From the cell containing the given text, extract its center point as (X, Y) coordinate. 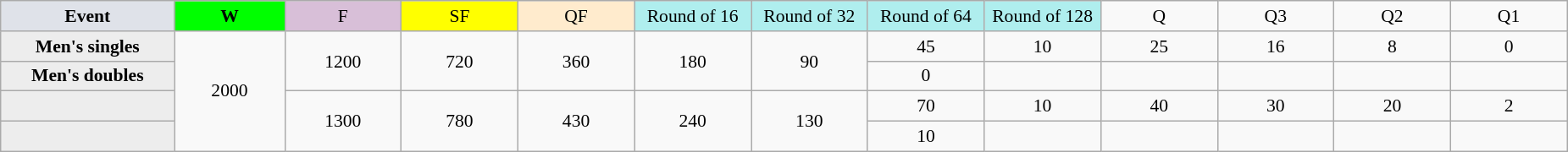
90 (809, 61)
Round of 64 (926, 16)
SF (460, 16)
8 (1393, 46)
16 (1276, 46)
45 (926, 46)
Men's singles (88, 46)
W (230, 16)
2 (1509, 106)
Event (88, 16)
780 (460, 122)
240 (693, 122)
Round of 16 (693, 16)
Q1 (1509, 16)
720 (460, 61)
Men's doubles (88, 76)
20 (1393, 106)
360 (576, 61)
Q3 (1276, 16)
1200 (343, 61)
1300 (343, 122)
70 (926, 106)
QF (576, 16)
40 (1159, 106)
430 (576, 122)
180 (693, 61)
25 (1159, 46)
F (343, 16)
Round of 32 (809, 16)
2000 (230, 91)
130 (809, 122)
30 (1276, 106)
Q (1159, 16)
Q2 (1393, 16)
Round of 128 (1043, 16)
